Capture the cell that displays the provided text and extract its [X, Y] central coordinate. 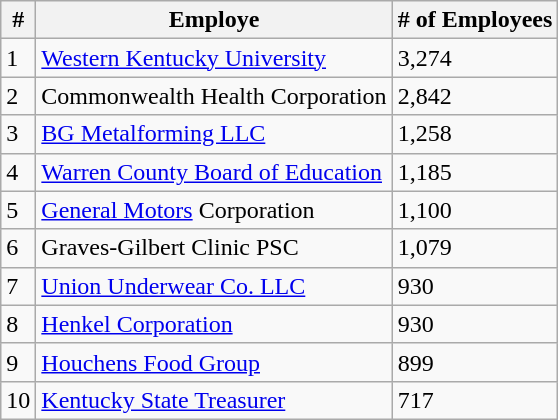
3 [18, 134]
Kentucky State Treasurer [214, 400]
10 [18, 400]
8 [18, 324]
899 [475, 362]
Houchens Food Group [214, 362]
1 [18, 58]
Graves-Gilbert Clinic PSC [214, 248]
# of Employees [475, 20]
Union Underwear Co. LLC [214, 286]
2,842 [475, 96]
3,274 [475, 58]
6 [18, 248]
717 [475, 400]
1,079 [475, 248]
Henkel Corporation [214, 324]
7 [18, 286]
General Motors Corporation [214, 210]
5 [18, 210]
Commonwealth Health Corporation [214, 96]
9 [18, 362]
# [18, 20]
2 [18, 96]
1,185 [475, 172]
1,258 [475, 134]
Warren County Board of Education [214, 172]
Employe [214, 20]
Western Kentucky University [214, 58]
4 [18, 172]
1,100 [475, 210]
BG Metalforming LLC [214, 134]
